From the cell containing the given text, extract its center point as [X, Y] coordinate. 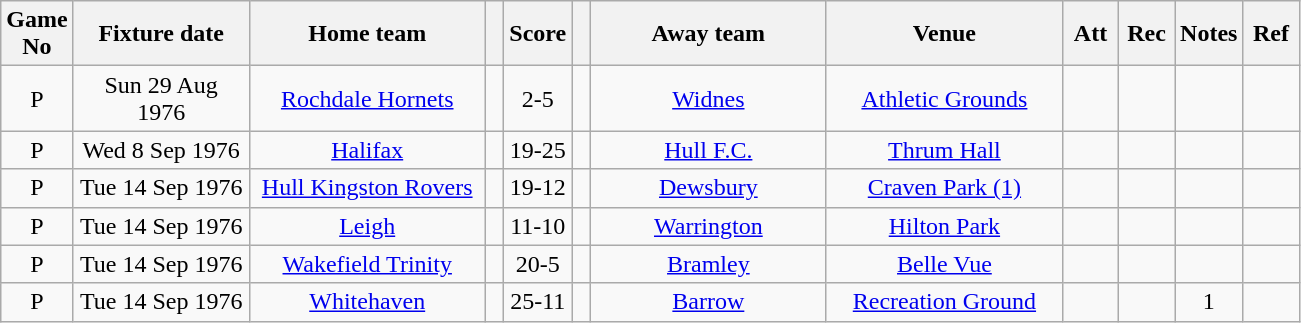
20-5 [538, 264]
Belle Vue [944, 264]
Barrow [708, 302]
Bramley [708, 264]
Leigh [367, 226]
Dewsbury [708, 188]
Wakefield Trinity [367, 264]
Game No [37, 34]
Hilton Park [944, 226]
Score [538, 34]
Craven Park (1) [944, 188]
19-25 [538, 150]
Rec [1147, 34]
Fixture date [161, 34]
Sun 29 Aug 1976 [161, 98]
Recreation Ground [944, 302]
19-12 [538, 188]
Home team [367, 34]
Att [1090, 34]
Hull F.C. [708, 150]
Whitehaven [367, 302]
Notes [1209, 34]
1 [1209, 302]
Venue [944, 34]
Thrum Hall [944, 150]
Wed 8 Sep 1976 [161, 150]
Hull Kingston Rovers [367, 188]
Warrington [708, 226]
Athletic Grounds [944, 98]
11-10 [538, 226]
25-11 [538, 302]
Widnes [708, 98]
Away team [708, 34]
2-5 [538, 98]
Rochdale Hornets [367, 98]
Ref [1271, 34]
Halifax [367, 150]
